Output the [X, Y] coordinate of the center of the cell containing the given text.  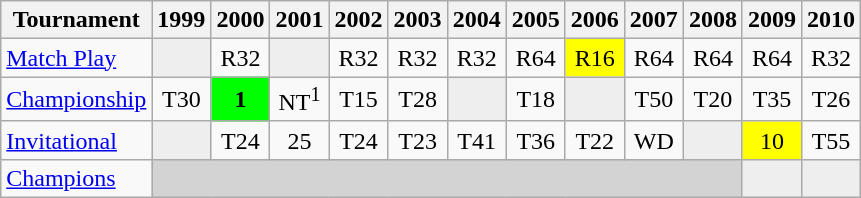
T26 [832, 100]
2007 [654, 20]
2009 [772, 20]
T36 [536, 140]
T20 [712, 100]
2006 [594, 20]
T23 [418, 140]
T50 [654, 100]
2008 [712, 20]
2004 [476, 20]
10 [772, 140]
2000 [240, 20]
Match Play [76, 58]
T22 [594, 140]
T55 [832, 140]
2002 [358, 20]
WD [654, 140]
1999 [182, 20]
2003 [418, 20]
25 [300, 140]
T41 [476, 140]
Tournament [76, 20]
Championship [76, 100]
T28 [418, 100]
R16 [594, 58]
Champions [76, 178]
2005 [536, 20]
Invitational [76, 140]
T15 [358, 100]
NT1 [300, 100]
1 [240, 100]
T35 [772, 100]
T18 [536, 100]
2001 [300, 20]
2010 [832, 20]
T30 [182, 100]
